Return the [x, y] coordinate for the center point of the cell that contains the specified text.  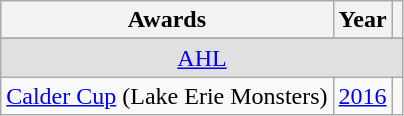
2016 [362, 96]
Calder Cup (Lake Erie Monsters) [167, 96]
Year [362, 20]
AHL [202, 58]
Awards [167, 20]
